For the text-containing cell, return its midpoint in [x, y] coordinate format. 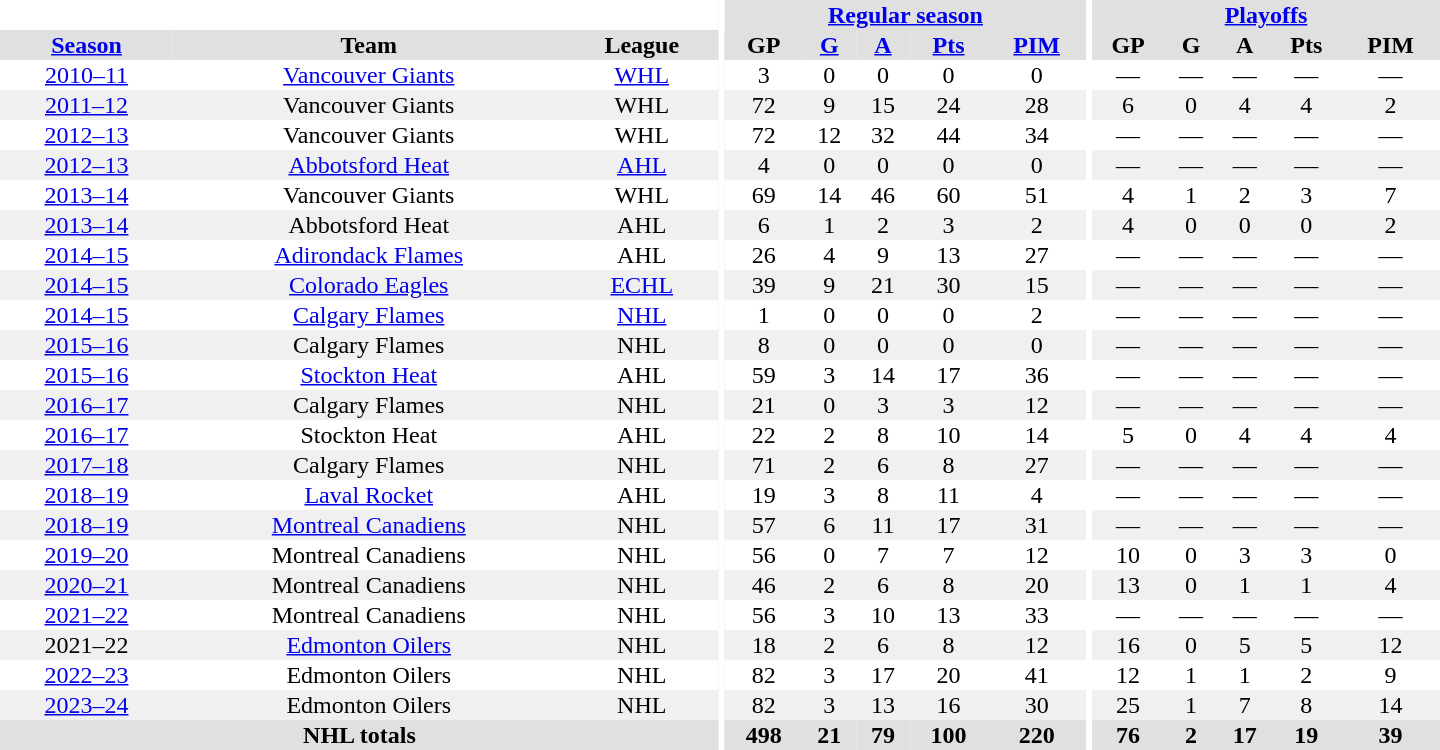
26 [764, 255]
2011–12 [86, 105]
57 [764, 525]
498 [764, 735]
79 [883, 735]
25 [1128, 705]
76 [1128, 735]
31 [1036, 525]
2019–20 [86, 555]
Playoffs [1266, 15]
28 [1036, 105]
22 [764, 435]
League [642, 45]
34 [1036, 135]
Season [86, 45]
2020–21 [86, 585]
41 [1036, 675]
Laval Rocket [369, 495]
ECHL [642, 285]
32 [883, 135]
2022–23 [86, 675]
24 [949, 105]
60 [949, 195]
NHL totals [360, 735]
2023–24 [86, 705]
44 [949, 135]
Regular season [906, 15]
2010–11 [86, 75]
Colorado Eagles [369, 285]
51 [1036, 195]
100 [949, 735]
59 [764, 375]
Adirondack Flames [369, 255]
33 [1036, 615]
36 [1036, 375]
18 [764, 645]
220 [1036, 735]
2017–18 [86, 465]
71 [764, 465]
Team [369, 45]
69 [764, 195]
